Capture the cell that displays the provided text and extract its (x, y) central coordinate. 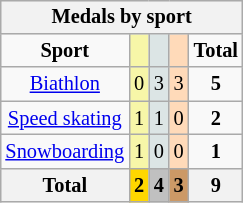
Biathlon (64, 84)
4 (159, 185)
Speed skating (64, 118)
Snowboarding (64, 152)
Sport (64, 51)
5 (216, 84)
Medals by sport (121, 17)
9 (216, 185)
